Output the (X, Y) coordinate of the center of the cell containing the given text.  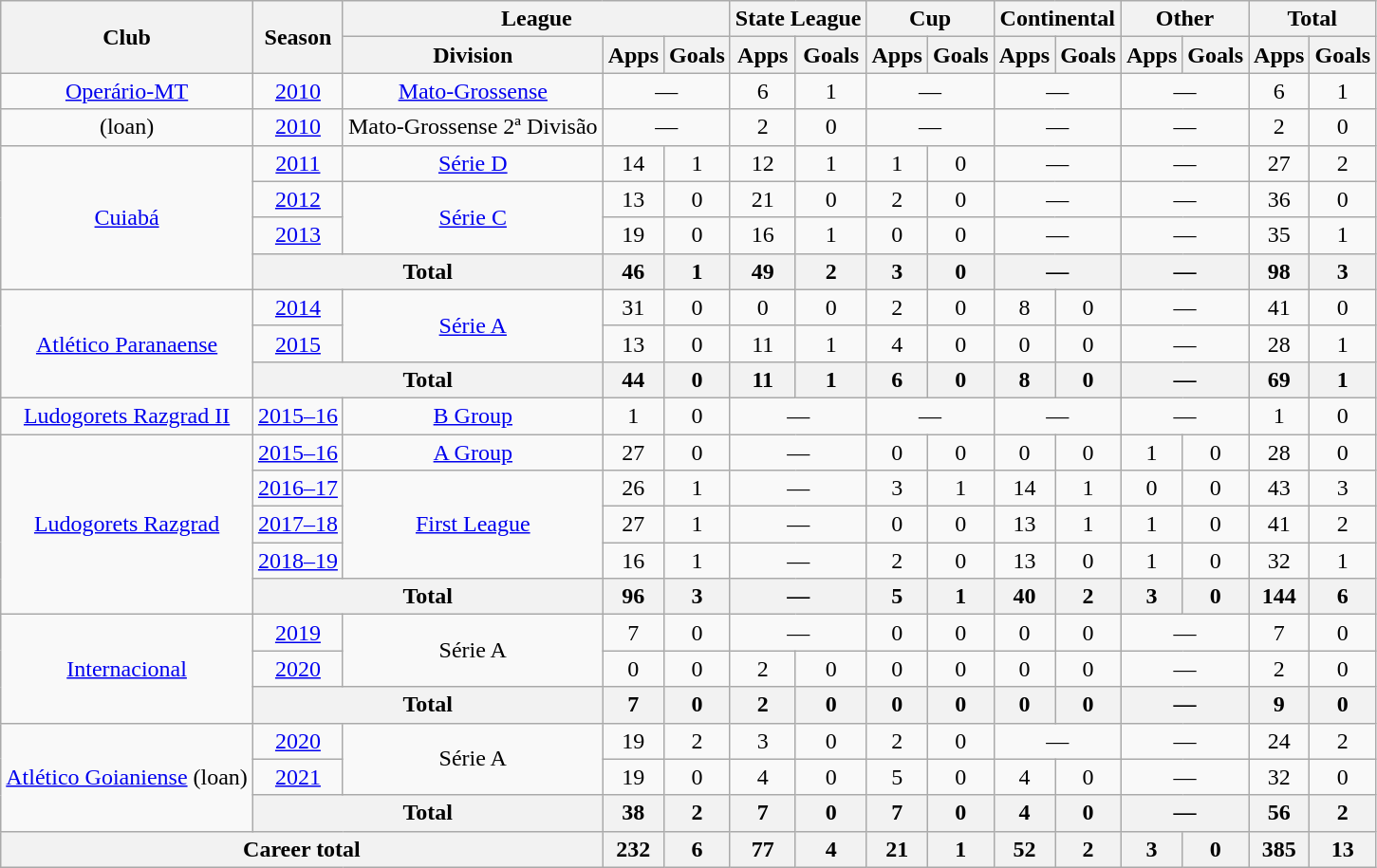
Other (1184, 19)
Operário-MT (127, 91)
24 (1279, 741)
96 (633, 597)
Mato-Grossense 2ª Divisão (473, 127)
2012 (298, 199)
77 (763, 849)
Série D (473, 163)
Career total (302, 849)
38 (633, 813)
2019 (298, 633)
2015 (298, 343)
2013 (298, 235)
52 (1024, 849)
Season (298, 37)
49 (763, 271)
56 (1279, 813)
9 (1279, 705)
(loan) (127, 127)
State League (798, 19)
2021 (298, 777)
Cuiabá (127, 217)
35 (1279, 235)
232 (633, 849)
31 (633, 307)
Série C (473, 217)
Ludogorets Razgrad (127, 525)
Atlético Goianiense (loan) (127, 777)
12 (763, 163)
Atlético Paranaense (127, 343)
Continental (1057, 19)
2014 (298, 307)
First League (473, 525)
Mato-Grossense (473, 91)
A Group (473, 452)
69 (1279, 379)
98 (1279, 271)
144 (1279, 597)
26 (633, 489)
43 (1279, 489)
Cup (930, 19)
Internacional (127, 669)
46 (633, 271)
2016–17 (298, 489)
Division (473, 55)
Ludogorets Razgrad II (127, 416)
League (536, 19)
385 (1279, 849)
B Group (473, 416)
Club (127, 37)
2011 (298, 163)
2018–19 (298, 561)
40 (1024, 597)
44 (633, 379)
36 (1279, 199)
2017–18 (298, 525)
